Detect which cell encompasses the target text, then output its [X, Y] center coordinate. 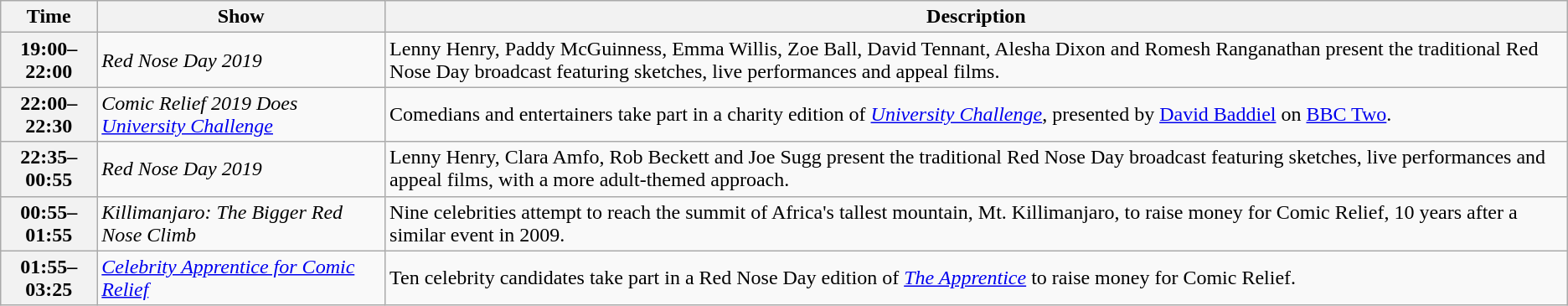
Comedians and entertainers take part in a charity edition of University Challenge, presented by David Baddiel on BBC Two. [977, 114]
Description [977, 17]
22:35–00:55 [49, 169]
22:00–22:30 [49, 114]
Ten celebrity candidates take part in a Red Nose Day edition of The Apprentice to raise money for Comic Relief. [977, 278]
19:00–22:00 [49, 60]
00:55–01:55 [49, 223]
Comic Relief 2019 Does University Challenge [241, 114]
01:55–03:25 [49, 278]
Show [241, 17]
Killimanjaro: The Bigger Red Nose Climb [241, 223]
Celebrity Apprentice for Comic Relief [241, 278]
Time [49, 17]
